Capture the cell that displays the provided text and extract its (X, Y) central coordinate. 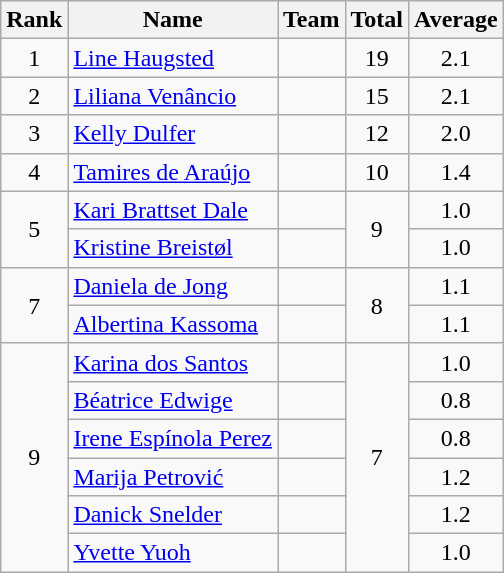
Name (173, 20)
12 (377, 134)
Total (377, 20)
15 (377, 96)
Rank (34, 20)
Albertina Kassoma (173, 324)
Daniela de Jong (173, 286)
Irene Espínola Perez (173, 438)
Yvette Yuoh (173, 553)
2 (34, 96)
4 (34, 172)
Karina dos Santos (173, 362)
Liliana Venâncio (173, 96)
8 (377, 305)
5 (34, 229)
2.0 (456, 134)
1 (34, 58)
Kari Brattset Dale (173, 210)
10 (377, 172)
Kristine Breistøl (173, 248)
19 (377, 58)
Marija Petrović (173, 477)
Tamires de Araújo (173, 172)
Béatrice Edwige (173, 400)
3 (34, 134)
Average (456, 20)
Team (312, 20)
Danick Snelder (173, 515)
Kelly Dulfer (173, 134)
Line Haugsted (173, 58)
1.4 (456, 172)
